For the text-containing cell, return its midpoint in [x, y] coordinate format. 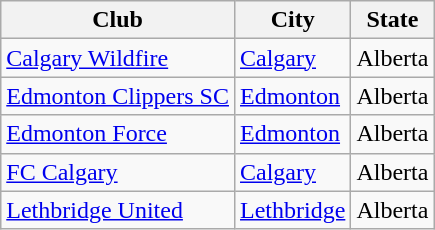
Lethbridge United [118, 210]
Edmonton Force [118, 134]
Edmonton Clippers SC [118, 96]
Calgary Wildfire [118, 58]
Lethbridge [292, 210]
City [292, 20]
Club [118, 20]
FC Calgary [118, 172]
State [392, 20]
